Output the [x, y] coordinate of the center of the cell containing the given text.  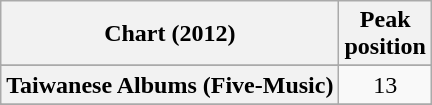
Peakposition [385, 34]
13 [385, 85]
Chart (2012) [170, 34]
Taiwanese Albums (Five-Music) [170, 85]
